Detect which cell encompasses the target text, then output its (X, Y) center coordinate. 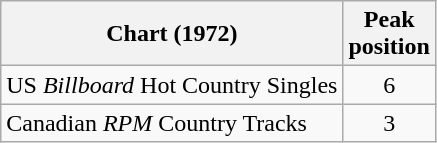
Peakposition (389, 34)
US Billboard Hot Country Singles (172, 85)
Canadian RPM Country Tracks (172, 123)
6 (389, 85)
3 (389, 123)
Chart (1972) (172, 34)
